Output the (x, y) coordinate of the center of the cell containing the given text.  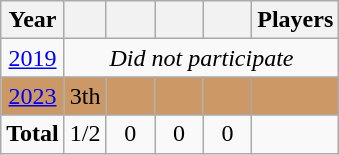
1/2 (85, 134)
Total (33, 134)
2019 (33, 58)
3th (85, 96)
Players (296, 20)
Year (33, 20)
Did not participate (201, 58)
2023 (33, 96)
